Detect which cell encompasses the target text, then output its (X, Y) center coordinate. 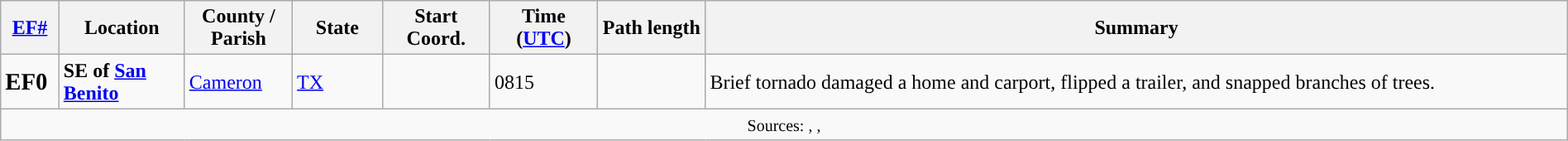
Cameron (238, 81)
State (337, 28)
EF# (30, 28)
SE of San Benito (122, 81)
TX (337, 81)
Time (UTC) (543, 28)
Path length (652, 28)
Sources: , , (784, 124)
Location (122, 28)
0815 (543, 81)
Brief tornado damaged a home and carport, flipped a trailer, and snapped branches of trees. (1136, 81)
Summary (1136, 28)
EF0 (30, 81)
County / Parish (238, 28)
Start Coord. (436, 28)
